Provide the [x, y] coordinate of the cell's center where the given text is located.  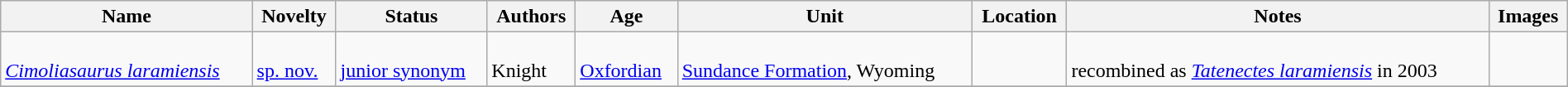
recombined as Tatenectes laramiensis in 2003 [1278, 60]
Notes [1278, 17]
Name [127, 17]
junior synonym [412, 60]
Cimoliasaurus laramiensis [127, 60]
Novelty [294, 17]
Images [1528, 17]
Status [412, 17]
Authors [531, 17]
Unit [825, 17]
Location [1019, 17]
Knight [531, 60]
sp. nov. [294, 60]
Oxfordian [627, 60]
Sundance Formation, Wyoming [825, 60]
Age [627, 17]
